Identify which cell holds the provided text, then report its [X, Y] central coordinate. 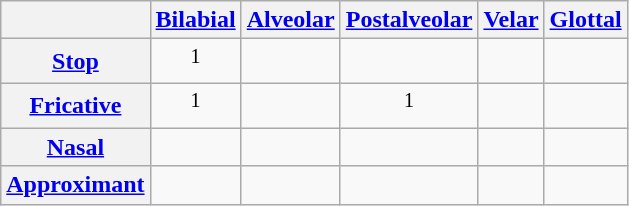
Nasal [76, 147]
Velar [511, 20]
Fricative [76, 106]
Stop [76, 62]
Postalveolar [409, 20]
Alveolar [290, 20]
Approximant [76, 185]
Bilabial [196, 20]
Glottal [586, 20]
